Determine the (x, y) coordinate at the center of the cell enclosing the given text.  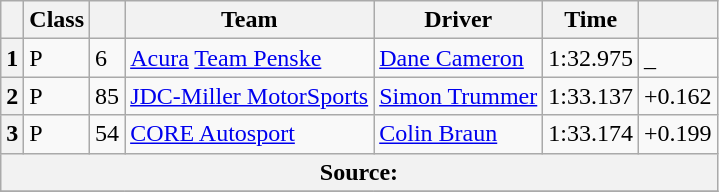
Class (57, 20)
54 (108, 134)
6 (108, 58)
Simon Trummer (458, 96)
3 (12, 134)
Team (250, 20)
85 (108, 96)
_ (678, 58)
1:32.975 (591, 58)
Colin Braun (458, 134)
1 (12, 58)
Source: (359, 172)
1:33.174 (591, 134)
Time (591, 20)
CORE Autosport (250, 134)
Driver (458, 20)
2 (12, 96)
+0.162 (678, 96)
Dane Cameron (458, 58)
+0.199 (678, 134)
1:33.137 (591, 96)
Acura Team Penske (250, 58)
JDC-Miller MotorSports (250, 96)
